Search for the cell housing the specified text and yield its [X, Y] center coordinate. 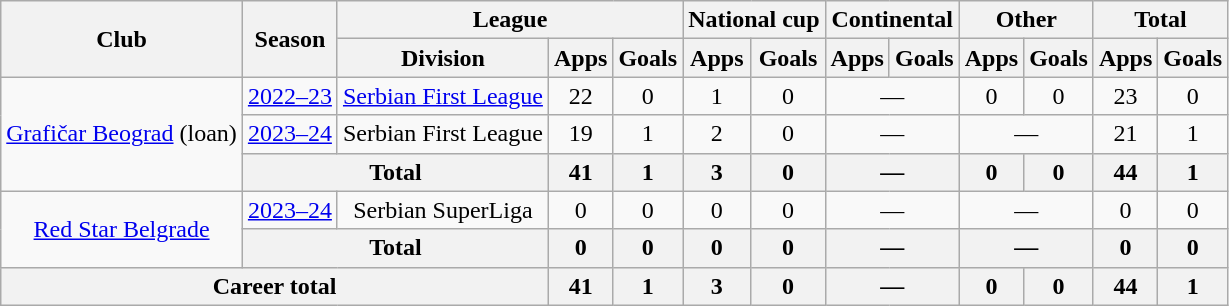
Red Star Belgrade [122, 229]
2022–23 [290, 96]
Other [1026, 20]
Division [442, 58]
Season [290, 39]
21 [1125, 134]
2 [717, 134]
League [510, 20]
National cup [754, 20]
Serbian SuperLiga [442, 210]
Continental [892, 20]
Career total [275, 286]
19 [580, 134]
23 [1125, 96]
Club [122, 39]
Grafičar Beograd (loan) [122, 134]
22 [580, 96]
